Return the [x, y] coordinate for the center point of the cell that contains the specified text.  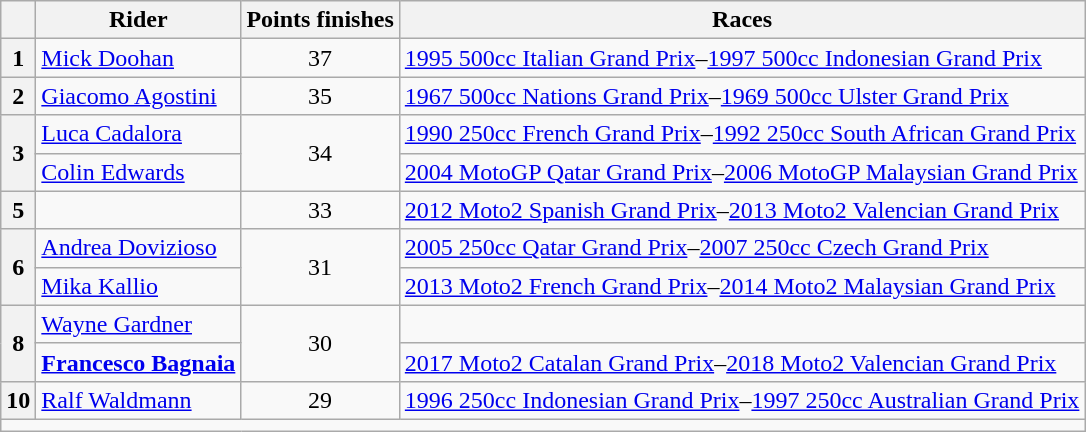
1995 500cc Italian Grand Prix–1997 500cc Indonesian Grand Prix [742, 58]
2013 Moto2 French Grand Prix–2014 Moto2 Malaysian Grand Prix [742, 286]
34 [320, 153]
6 [18, 267]
Mick Doohan [138, 58]
1 [18, 58]
3 [18, 153]
37 [320, 58]
33 [320, 210]
35 [320, 96]
Mika Kallio [138, 286]
1967 500cc Nations Grand Prix–1969 500cc Ulster Grand Prix [742, 96]
2005 250cc Qatar Grand Prix–2007 250cc Czech Grand Prix [742, 248]
Rider [138, 20]
30 [320, 343]
Francesco Bagnaia [138, 362]
Luca Cadalora [138, 134]
8 [18, 343]
5 [18, 210]
2004 MotoGP Qatar Grand Prix–2006 MotoGP Malaysian Grand Prix [742, 172]
Races [742, 20]
Giacomo Agostini [138, 96]
Andrea Dovizioso [138, 248]
29 [320, 400]
Wayne Gardner [138, 324]
1990 250cc French Grand Prix–1992 250cc South African Grand Prix [742, 134]
Colin Edwards [138, 172]
Points finishes [320, 20]
Ralf Waldmann [138, 400]
31 [320, 267]
2 [18, 96]
2017 Moto2 Catalan Grand Prix–2018 Moto2 Valencian Grand Prix [742, 362]
10 [18, 400]
1996 250cc Indonesian Grand Prix–1997 250cc Australian Grand Prix [742, 400]
2012 Moto2 Spanish Grand Prix–2013 Moto2 Valencian Grand Prix [742, 210]
